Determine the (x, y) coordinate at the center of the cell enclosing the given text.  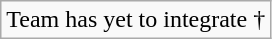
Team has yet to integrate † (136, 20)
